Return the [x, y] coordinate for the center point of the cell that contains the specified text.  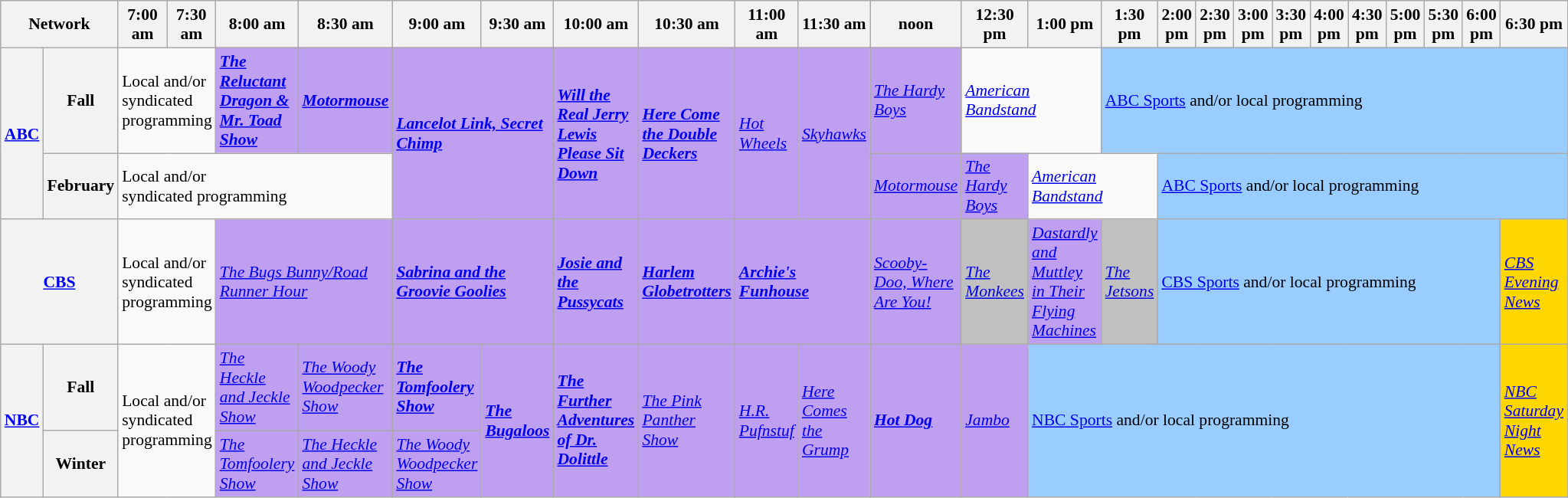
6:30 pm [1534, 25]
The Jetsons [1130, 282]
Josie and the Pussycats [596, 282]
9:30 am [517, 25]
Winter [80, 464]
6:00 pm [1481, 25]
5:00 pm [1406, 25]
12:30 pm [994, 25]
2:30 pm [1215, 25]
CBS Sports and/or local programming [1328, 282]
Scooby-Doo, Where Are You! [916, 282]
Here Comes the Grump [834, 421]
The Pink Panther Show [686, 421]
H.R. Pufnstuf [767, 421]
4:30 pm [1367, 25]
CBS [60, 282]
2:00 pm [1177, 25]
4:00 pm [1329, 25]
noon [916, 25]
Archie's Funhouse [803, 282]
Sabrina and the Groovie Goolies [473, 282]
Lancelot Link, Secret Chimp [473, 133]
7:30 am [191, 25]
1:30 pm [1130, 25]
3:00 pm [1253, 25]
NBC [22, 421]
1:00 pm [1065, 25]
9:00 am [437, 25]
CBS Evening News [1534, 282]
February [80, 187]
NBC Sports and/or local programming [1264, 421]
7:00 am [142, 25]
5:30 pm [1443, 25]
The Bugs Bunny/Road Runner Hour [305, 282]
Will the Real Jerry Lewis Please Sit Down [596, 133]
Network [60, 25]
10:00 am [596, 25]
Dastardly and Muttley in Their Flying Machines [1065, 282]
NBC Saturday Night News [1534, 421]
The Reluctant Dragon & Mr. Toad Show [257, 100]
The Monkees [994, 282]
Harlem Globetrotters [686, 282]
8:00 am [257, 25]
Hot Wheels [767, 133]
The Bugaloos [517, 421]
11:00 am [767, 25]
11:30 am [834, 25]
The Further Adventures of Dr. Dolittle [596, 421]
3:30 pm [1291, 25]
ABC [22, 133]
Hot Dog [916, 421]
Local and/orsyndicated programming [255, 187]
Skyhawks [834, 133]
10:30 am [686, 25]
Jambo [994, 421]
Here Come the Double Deckers [686, 133]
8:30 am [345, 25]
